Determine the (X, Y) coordinate at the center of the cell enclosing the given text.  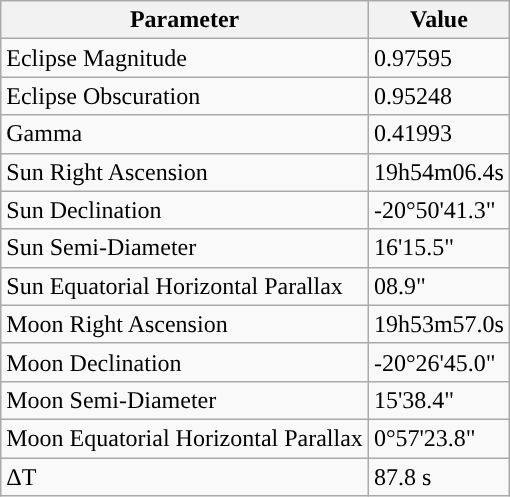
Value (438, 20)
Gamma (185, 134)
-20°50'41.3" (438, 210)
Moon Equatorial Horizontal Parallax (185, 438)
Eclipse Obscuration (185, 96)
Moon Declination (185, 362)
Sun Right Ascension (185, 172)
16'15.5" (438, 248)
Parameter (185, 20)
Moon Right Ascension (185, 324)
ΔT (185, 477)
Sun Equatorial Horizontal Parallax (185, 286)
0.97595 (438, 58)
0.41993 (438, 134)
0.95248 (438, 96)
08.9" (438, 286)
Sun Semi-Diameter (185, 248)
Eclipse Magnitude (185, 58)
87.8 s (438, 477)
19h54m06.4s (438, 172)
15'38.4" (438, 400)
-20°26'45.0" (438, 362)
Sun Declination (185, 210)
Moon Semi-Diameter (185, 400)
19h53m57.0s (438, 324)
0°57'23.8" (438, 438)
